Capture the cell that displays the provided text and extract its (X, Y) central coordinate. 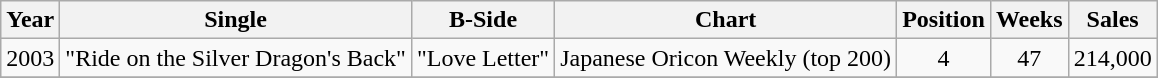
"Ride on the Silver Dragon's Back" (236, 58)
Sales (1112, 20)
2003 (30, 58)
Chart (726, 20)
47 (1029, 58)
Single (236, 20)
B-Side (482, 20)
Year (30, 20)
214,000 (1112, 58)
Weeks (1029, 20)
"Love Letter" (482, 58)
Position (944, 20)
Japanese Oricon Weekly (top 200) (726, 58)
4 (944, 58)
